Scan for the cell matching the given text and deliver its [X, Y] coordinate at center. 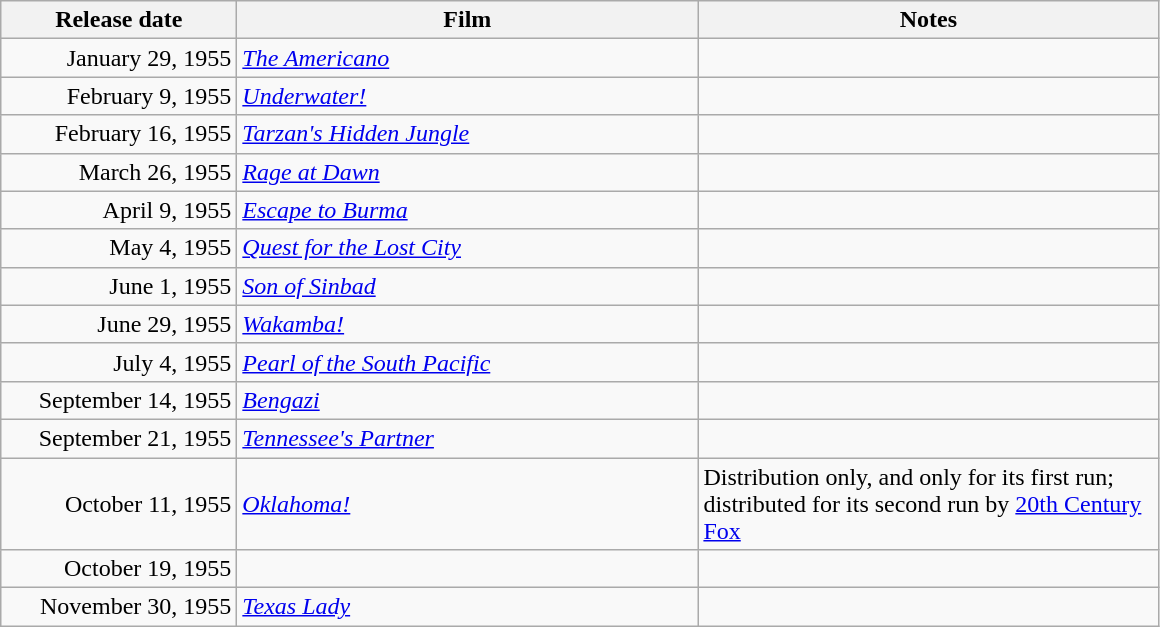
The Americano [468, 58]
Notes [928, 20]
October 19, 1955 [119, 569]
Quest for the Lost City [468, 248]
September 14, 1955 [119, 400]
Release date [119, 20]
Tennessee's Partner [468, 438]
February 16, 1955 [119, 134]
Bengazi [468, 400]
Underwater! [468, 96]
Wakamba! [468, 324]
February 9, 1955 [119, 96]
Oklahoma! [468, 504]
Distribution only, and only for its first run; distributed for its second run by 20th Century Fox [928, 504]
June 29, 1955 [119, 324]
Pearl of the South Pacific [468, 362]
March 26, 1955 [119, 172]
July 4, 1955 [119, 362]
May 4, 1955 [119, 248]
Son of Sinbad [468, 286]
October 11, 1955 [119, 504]
January 29, 1955 [119, 58]
April 9, 1955 [119, 210]
Film [468, 20]
September 21, 1955 [119, 438]
June 1, 1955 [119, 286]
Escape to Burma [468, 210]
Rage at Dawn [468, 172]
Texas Lady [468, 607]
November 30, 1955 [119, 607]
Tarzan's Hidden Jungle [468, 134]
